Identify which cell holds the provided text, then report its (X, Y) central coordinate. 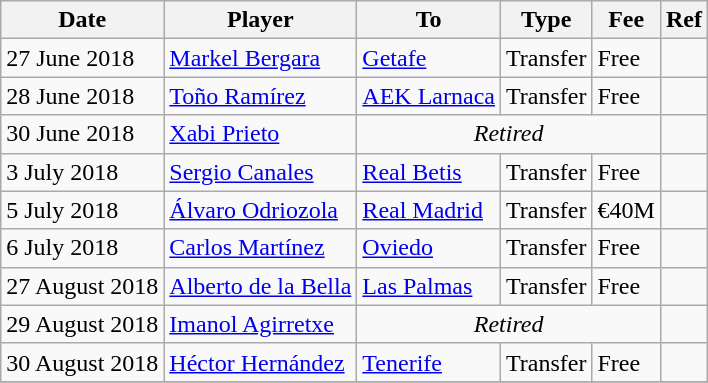
Markel Bergara (260, 58)
Las Palmas (429, 286)
Ref (684, 20)
6 July 2018 (82, 248)
Type (546, 20)
Carlos Martínez (260, 248)
27 June 2018 (82, 58)
29 August 2018 (82, 324)
Xabi Prieto (260, 134)
Alberto de la Bella (260, 286)
Oviedo (429, 248)
Player (260, 20)
Getafe (429, 58)
To (429, 20)
Héctor Hernández (260, 362)
Sergio Canales (260, 172)
Real Madrid (429, 210)
AEK Larnaca (429, 96)
Fee (626, 20)
€40M (626, 210)
3 July 2018 (82, 172)
Imanol Agirretxe (260, 324)
Toño Ramírez (260, 96)
Date (82, 20)
27 August 2018 (82, 286)
5 July 2018 (82, 210)
Real Betis (429, 172)
28 June 2018 (82, 96)
Tenerife (429, 362)
Álvaro Odriozola (260, 210)
30 August 2018 (82, 362)
30 June 2018 (82, 134)
